From the cell containing the given text, extract its center point as (x, y) coordinate. 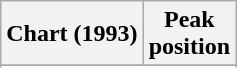
Peakposition (189, 34)
Chart (1993) (72, 34)
